Return [x, y] of the center of cell containing provided text 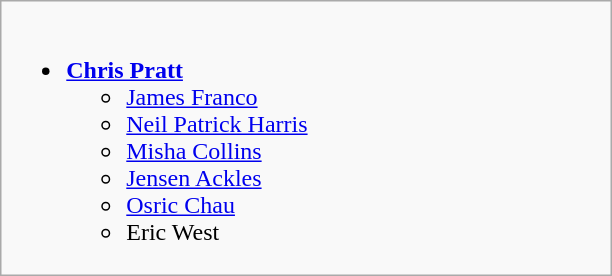
Chris PrattJames FrancoNeil Patrick HarrisMisha CollinsJensen AcklesOsric ChauEric West [306, 138]
